Output the [X, Y] coordinate of the center of the cell containing the given text.  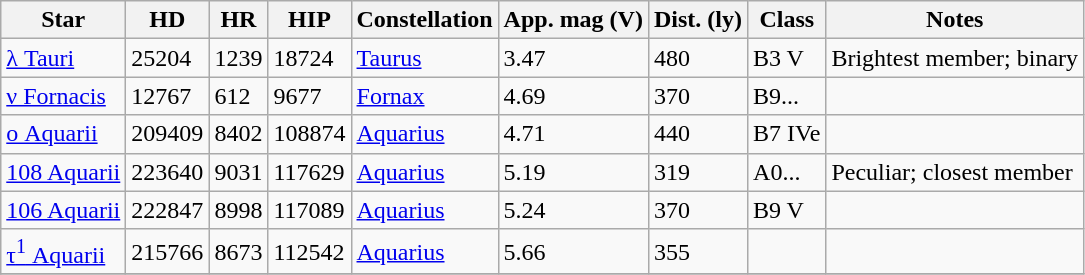
8998 [238, 210]
4.71 [573, 134]
A0... [787, 172]
106 Aquarii [64, 210]
223640 [168, 172]
3.47 [573, 58]
Dist. (ly) [698, 20]
117629 [310, 172]
App. mag (V) [573, 20]
B9 V [787, 210]
9677 [310, 96]
612 [238, 96]
Star [64, 20]
18724 [310, 58]
4.69 [573, 96]
5.19 [573, 172]
355 [698, 252]
440 [698, 134]
B9... [787, 96]
B7 IVe [787, 134]
9031 [238, 172]
Peculiar; closest member [955, 172]
112542 [310, 252]
B3 V [787, 58]
HD [168, 20]
5.66 [573, 252]
25204 [168, 58]
8673 [238, 252]
Fornax [424, 96]
8402 [238, 134]
ο Aquarii [64, 134]
Taurus [424, 58]
108874 [310, 134]
209409 [168, 134]
Notes [955, 20]
ν Fornacis [64, 96]
λ Tauri [64, 58]
222847 [168, 210]
319 [698, 172]
HIP [310, 20]
117089 [310, 210]
12767 [168, 96]
5.24 [573, 210]
108 Aquarii [64, 172]
480 [698, 58]
HR [238, 20]
τ1 Aquarii [64, 252]
215766 [168, 252]
1239 [238, 58]
Class [787, 20]
Constellation [424, 20]
Brightest member; binary [955, 58]
